For the text-containing cell, return its midpoint in (x, y) coordinate format. 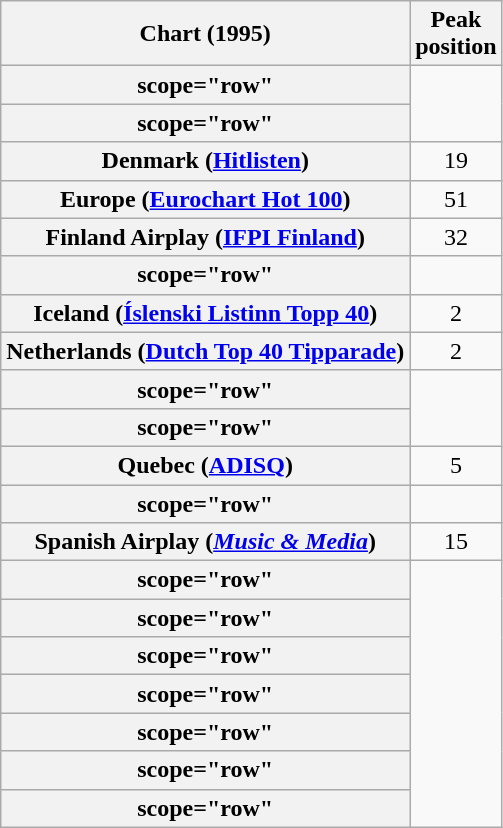
Netherlands (Dutch Top 40 Tipparade) (206, 351)
19 (456, 161)
Finland Airplay (IFPI Finland) (206, 237)
32 (456, 237)
Quebec (ADISQ) (206, 465)
15 (456, 542)
Europe (Eurochart Hot 100) (206, 199)
Spanish Airplay (Music & Media) (206, 542)
Peakposition (456, 34)
Chart (1995) (206, 34)
Iceland (Íslenski Listinn Topp 40) (206, 313)
Denmark (Hitlisten) (206, 161)
5 (456, 465)
51 (456, 199)
